Return (X, Y) of the center of cell containing provided text 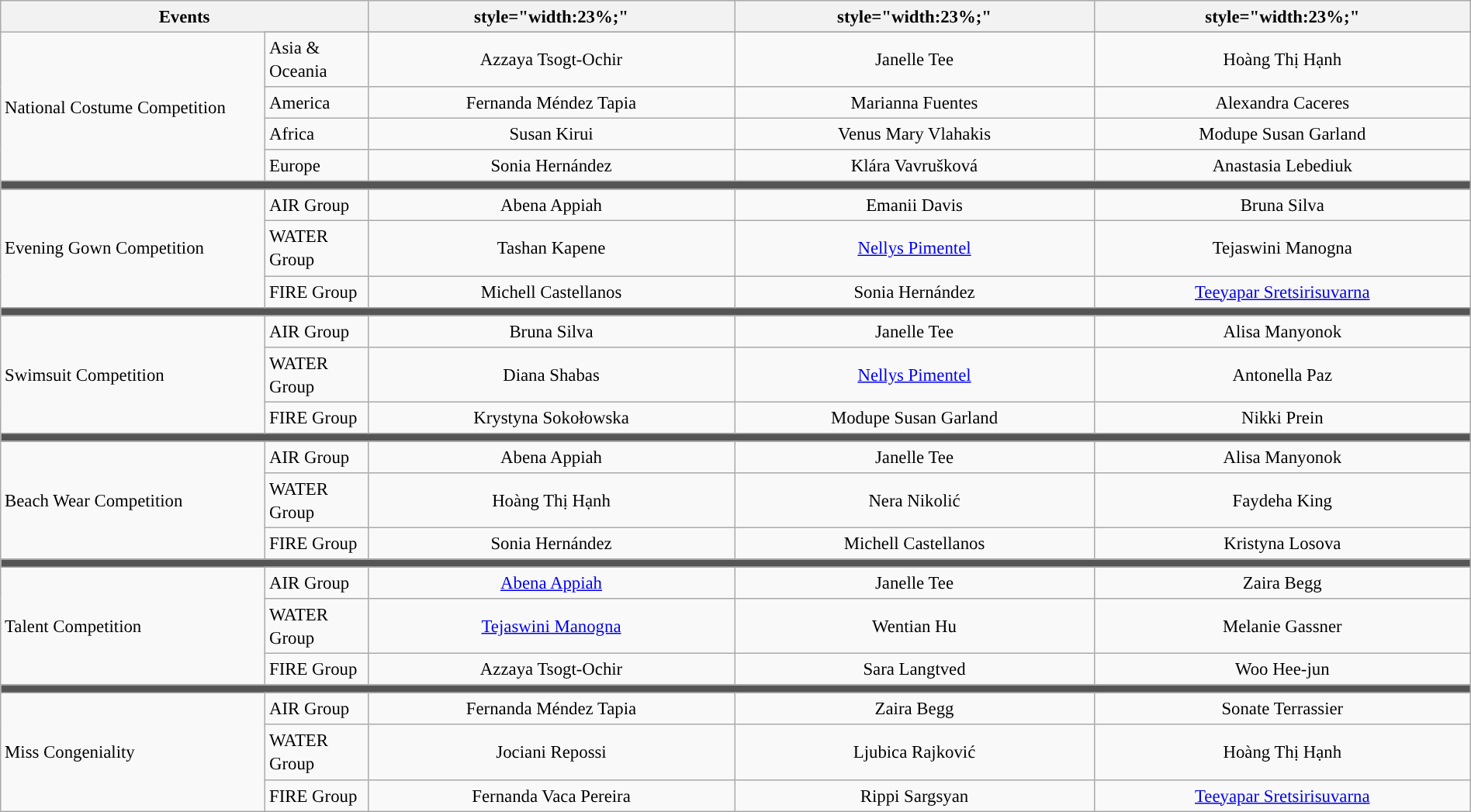
Miss Congeniality (133, 752)
Alexandra Caceres (1282, 102)
Venus Mary Vlahakis (915, 135)
Tashan Kapene (551, 248)
Woo Hee-jun (1282, 670)
Melanie Gassner (1282, 627)
Talent Competition (133, 627)
Marianna Fuentes (915, 102)
Wentian Hu (915, 627)
Susan Kirui (551, 135)
Sara Langtved (915, 670)
Anastasia Lebediuk (1282, 166)
Diana Shabas (551, 374)
Swimsuit Competition (133, 375)
Fernanda Vaca Pereira (551, 796)
Africa (317, 135)
Klára Vavrušková (915, 166)
Sonate Terrassier (1282, 709)
Ljubica Rajković (915, 752)
Nera Nikolić (915, 501)
Events (185, 17)
Asia & Oceania (317, 60)
Krystyna Sokołowska (551, 417)
Nikki Prein (1282, 417)
Faydeha King (1282, 501)
Europe (317, 166)
Rippi Sargsyan (915, 796)
Beach Wear Competition (133, 500)
Kristyna Losova (1282, 543)
National Costume Competition (133, 107)
Emanii Davis (915, 205)
Antonella Paz (1282, 374)
America (317, 102)
Evening Gown Competition (133, 248)
Jociani Repossi (551, 752)
